For the text-containing cell, return its midpoint in [X, Y] coordinate format. 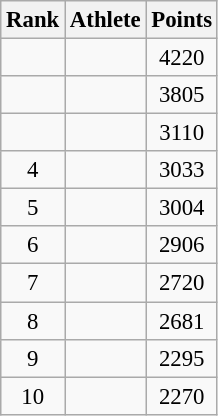
9 [33, 358]
6 [33, 245]
3110 [182, 133]
2270 [182, 396]
Points [182, 20]
5 [33, 208]
8 [33, 321]
10 [33, 396]
Athlete [106, 20]
3805 [182, 95]
4 [33, 170]
7 [33, 283]
2681 [182, 321]
2720 [182, 283]
2295 [182, 358]
3033 [182, 170]
4220 [182, 58]
2906 [182, 245]
Rank [33, 20]
3004 [182, 208]
